Return [x, y] of the center of cell containing provided text 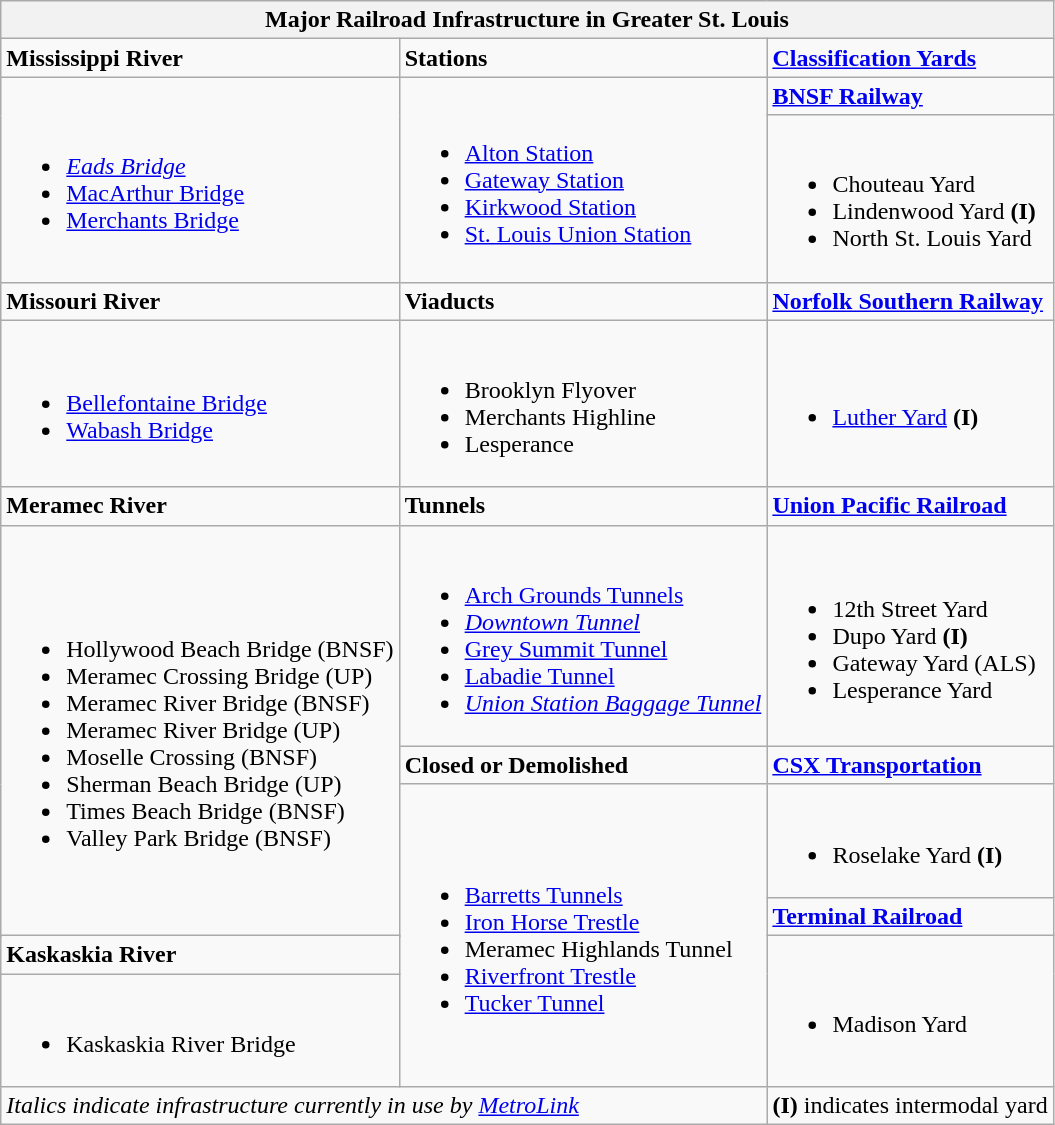
Italics indicate infrastructure currently in use by MetroLink [384, 1106]
Mississippi River [200, 58]
Union Pacific Railroad [910, 506]
Viaducts [583, 301]
Alton StationGateway StationKirkwood StationSt. Louis Union Station [583, 180]
Barretts TunnelsIron Horse TrestleMeramec Highlands TunnelRiverfront TrestleTucker Tunnel [583, 935]
Madison Yard [910, 1010]
Terminal Railroad [910, 916]
Major Railroad Infrastructure in Greater St. Louis [527, 20]
Tunnels [583, 506]
Roselake Yard (I) [910, 840]
Chouteau YardLindenwood Yard (I)North St. Louis Yard [910, 198]
(I) indicates intermodal yard [910, 1106]
12th Street YardDupo Yard (I)Gateway Yard (ALS)Lesperance Yard [910, 636]
Meramec River [200, 506]
Kaskaskia River [200, 954]
Bellefontaine BridgeWabash Bridge [200, 404]
Luther Yard (I) [910, 404]
Stations [583, 58]
Arch Grounds TunnelsDowntown TunnelGrey Summit TunnelLabadie TunnelUnion Station Baggage Tunnel [583, 636]
BNSF Railway [910, 96]
Norfolk Southern Railway [910, 301]
Closed or Demolished [583, 765]
Missouri River [200, 301]
CSX Transportation [910, 765]
Brooklyn FlyoverMerchants HighlineLesperance [583, 404]
Eads BridgeMacArthur BridgeMerchants Bridge [200, 180]
Classification Yards [910, 58]
Kaskaskia River Bridge [200, 1030]
